Capture the cell that displays the provided text and extract its (x, y) central coordinate. 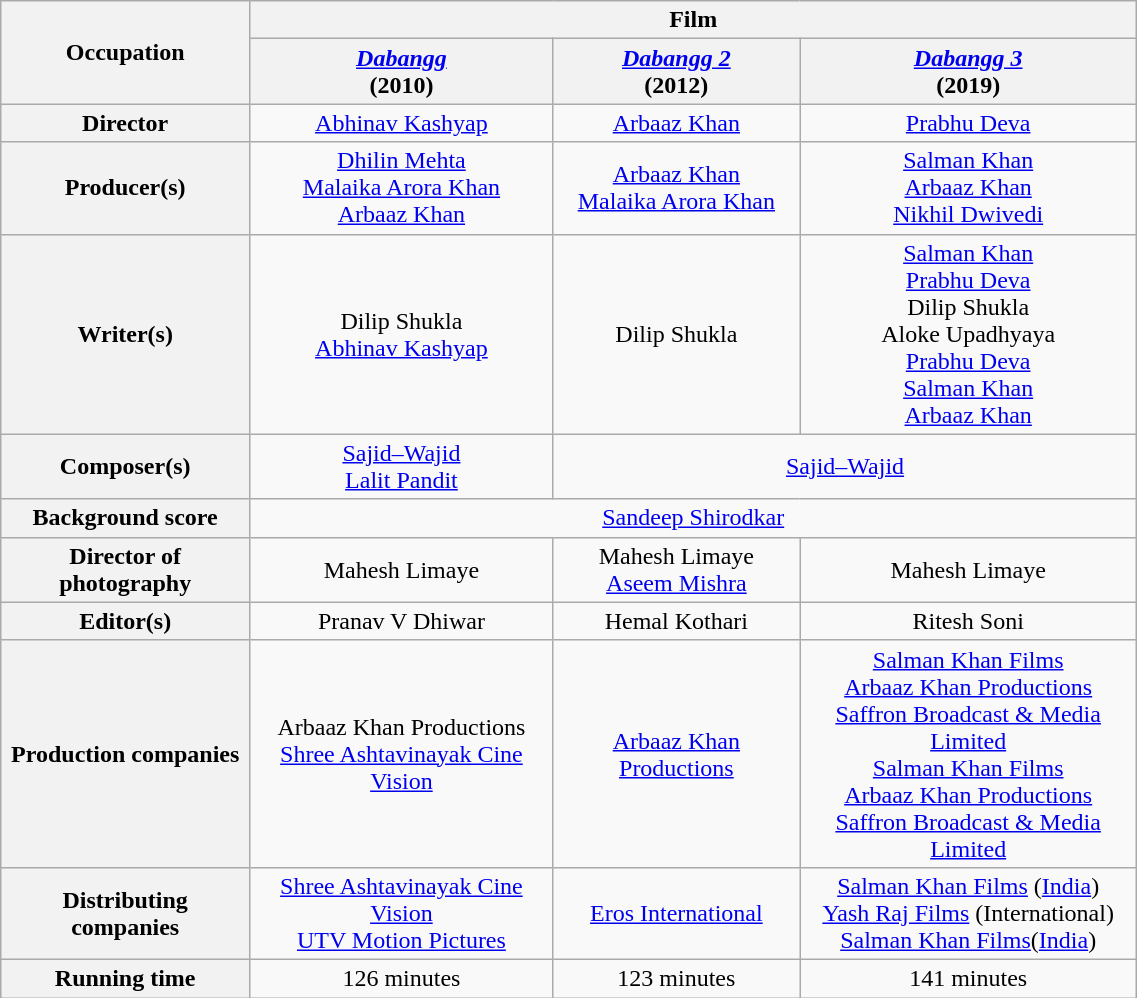
Arbaaz Khan Malaika Arora Khan (676, 188)
Ritesh Soni (968, 621)
Composer(s) (126, 466)
Dhilin Mehta Malaika Arora Khan Arbaaz Khan (402, 188)
Salman Khan FilmsArbaaz Khan ProductionsSaffron Broadcast & Media LimitedSalman Khan FilmsArbaaz Khan ProductionsSaffron Broadcast & Media Limited (968, 754)
Occupation (126, 52)
Writer(s) (126, 334)
Production companies (126, 754)
Sandeep Shirodkar (694, 518)
Salman Khan Films (India) Yash Raj Films (International)Salman Khan Films(India) (968, 913)
Arbaaz Khan ProductionsShree Ashtavinayak Cine Vision (402, 754)
Director of photography (126, 570)
Editor(s) (126, 621)
Dabangg 3 (2019) (968, 72)
Sajid–WajidLalit Pandit (402, 466)
Salman KhanPrabhu DevaDilip ShuklaAloke UpadhyayaPrabhu DevaSalman KhanArbaaz Khan (968, 334)
Eros International (676, 913)
Dabangg (2010) (402, 72)
Abhinav Kashyap (402, 123)
Prabhu Deva (968, 123)
Arbaaz Khan Productions (676, 754)
Dabangg 2 (2012) (676, 72)
141 minutes (968, 978)
Shree Ashtavinayak Cine VisionUTV Motion Pictures (402, 913)
Director (126, 123)
Hemal Kothari (676, 621)
Dilip Shukla (676, 334)
Pranav V Dhiwar (402, 621)
Background score (126, 518)
Sajid–Wajid (845, 466)
Dilip ShuklaAbhinav Kashyap (402, 334)
123 minutes (676, 978)
126 minutes (402, 978)
Film (694, 20)
Salman Khan Arbaaz Khan Nikhil Dwivedi (968, 188)
Running time (126, 978)
Distributing companies (126, 913)
Arbaaz Khan (676, 123)
Mahesh Limaye Aseem Mishra (676, 570)
Producer(s) (126, 188)
